For the text-containing cell, return its midpoint in (x, y) coordinate format. 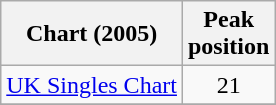
UK Singles Chart (92, 85)
21 (228, 85)
Chart (2005) (92, 34)
Peakposition (228, 34)
